Identify which cell holds the provided text, then report its [X, Y] central coordinate. 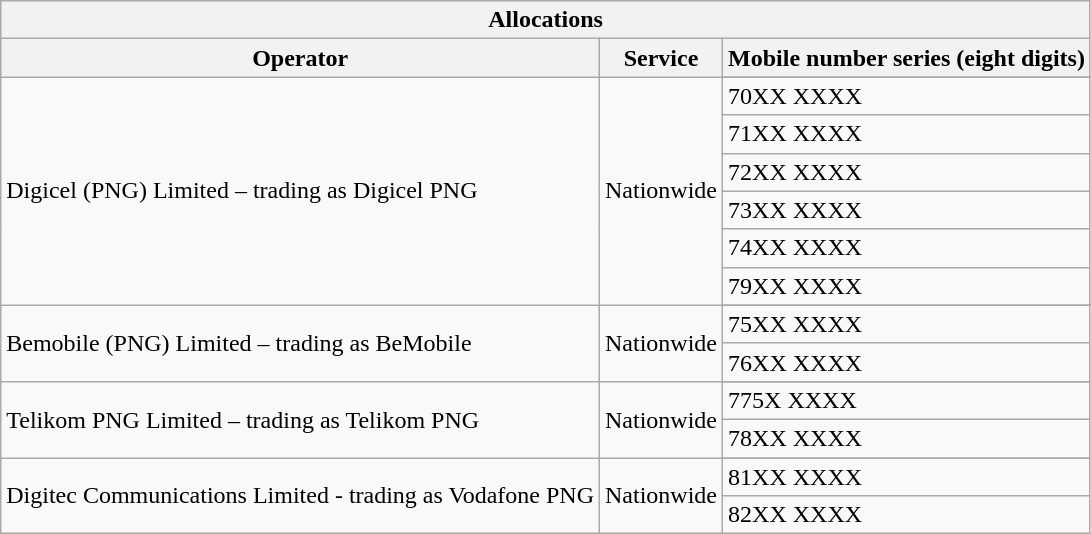
Operator [300, 58]
Allocations [546, 20]
82XX XXXX [907, 515]
71XX XXXX [907, 134]
Telikom PNG Limited – trading as Telikom PNG [300, 419]
72XX XXXX [907, 172]
76XX XXXX [907, 362]
74XX XXXX [907, 248]
75XX XXXX [907, 324]
Digicel (PNG) Limited – trading as Digicel PNG [300, 191]
Service [662, 58]
Digitec Communications Limited - trading as Vodafone PNG [300, 496]
73XX XXXX [907, 210]
79XX XXXX [907, 286]
Mobile number series (eight digits) [907, 58]
70XX XXXX [907, 96]
775X XXXX [907, 400]
Bemobile (PNG) Limited – trading as BeMobile [300, 343]
81XX XXXX [907, 477]
78XX XXXX [907, 438]
